From the cell containing the given text, extract its center point as [X, Y] coordinate. 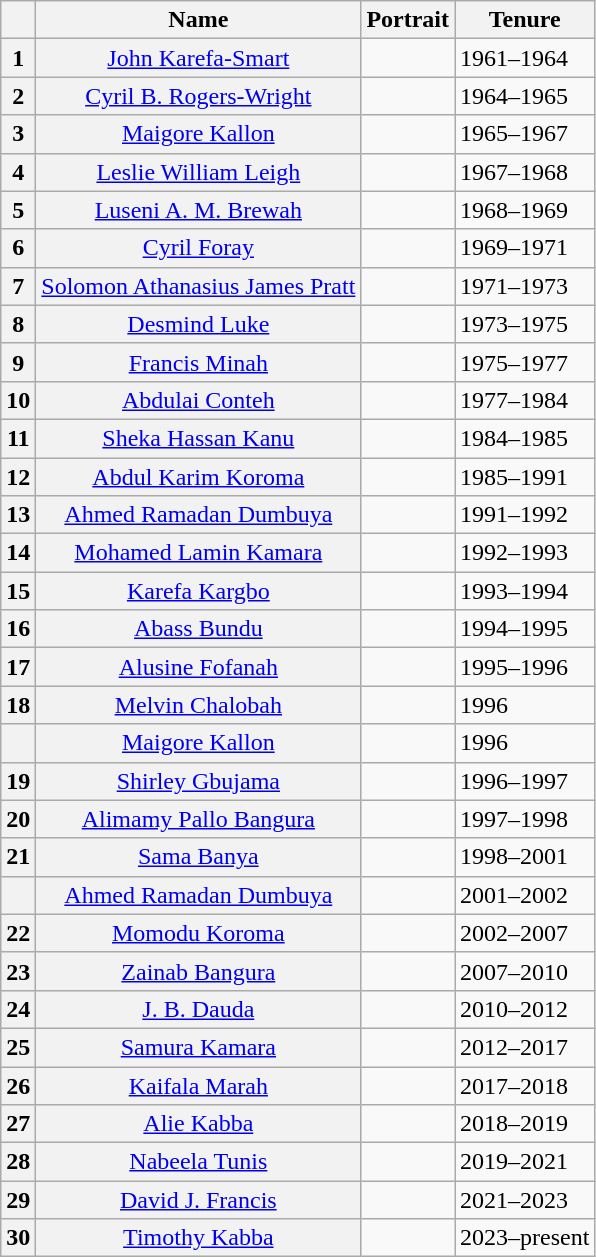
Solomon Athanasius James Pratt [198, 286]
Luseni A. M. Brewah [198, 210]
J. B. Dauda [198, 1009]
27 [18, 1124]
2023–present [525, 1238]
24 [18, 1009]
3 [18, 134]
2010–2012 [525, 1009]
Alusine Fofanah [198, 667]
14 [18, 553]
Tenure [525, 20]
Cyril Foray [198, 248]
Abass Bundu [198, 629]
30 [18, 1238]
Abdulai Conteh [198, 400]
5 [18, 210]
1995–1996 [525, 667]
1984–1985 [525, 438]
Cyril B. Rogers-Wright [198, 96]
1994–1995 [525, 629]
2002–2007 [525, 933]
9 [18, 362]
21 [18, 857]
Alie Kabba [198, 1124]
15 [18, 591]
Name [198, 20]
2 [18, 96]
7 [18, 286]
11 [18, 438]
2012–2017 [525, 1047]
1967–1968 [525, 172]
Karefa Kargbo [198, 591]
Timothy Kabba [198, 1238]
10 [18, 400]
Shirley Gbujama [198, 781]
1964–1965 [525, 96]
26 [18, 1085]
Melvin Chalobah [198, 705]
1973–1975 [525, 324]
Portrait [408, 20]
Francis Minah [198, 362]
28 [18, 1162]
19 [18, 781]
Zainab Bangura [198, 971]
Desmind Luke [198, 324]
Samura Kamara [198, 1047]
1969–1971 [525, 248]
25 [18, 1047]
1998–2001 [525, 857]
Kaifala Marah [198, 1085]
4 [18, 172]
1985–1991 [525, 477]
David J. Francis [198, 1200]
1977–1984 [525, 400]
2019–2021 [525, 1162]
8 [18, 324]
2018–2019 [525, 1124]
1991–1992 [525, 515]
2021–2023 [525, 1200]
1996–1997 [525, 781]
1992–1993 [525, 553]
20 [18, 819]
29 [18, 1200]
Mohamed Lamin Kamara [198, 553]
2001–2002 [525, 895]
Nabeela Tunis [198, 1162]
13 [18, 515]
1965–1967 [525, 134]
17 [18, 667]
1997–1998 [525, 819]
1961–1964 [525, 58]
1968–1969 [525, 210]
Abdul Karim Koroma [198, 477]
1971–1973 [525, 286]
12 [18, 477]
Alimamy Pallo Bangura [198, 819]
John Karefa-Smart [198, 58]
Momodu Koroma [198, 933]
Sama Banya [198, 857]
2017–2018 [525, 1085]
22 [18, 933]
1975–1977 [525, 362]
23 [18, 971]
16 [18, 629]
6 [18, 248]
Sheka Hassan Kanu [198, 438]
1 [18, 58]
18 [18, 705]
2007–2010 [525, 971]
Leslie William Leigh [198, 172]
1993–1994 [525, 591]
